Pinpoint the cell where the given text exists, returning its [X, Y] midpoint coordinate. 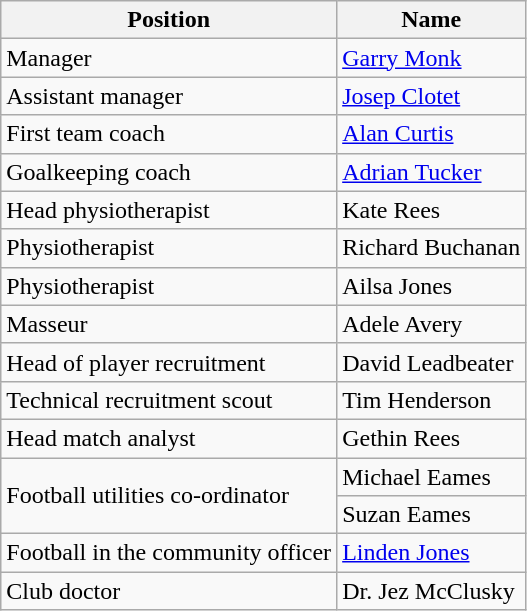
Head match analyst [169, 438]
Football in the community officer [169, 553]
Gethin Rees [432, 438]
Goalkeeping coach [169, 172]
Richard Buchanan [432, 248]
Manager [169, 58]
Kate Rees [432, 210]
Josep Clotet [432, 96]
Garry Monk [432, 58]
Linden Jones [432, 553]
Adele Avery [432, 324]
Club doctor [169, 591]
Michael Eames [432, 477]
Tim Henderson [432, 400]
Suzan Eames [432, 515]
Football utilities co-ordinator [169, 496]
Position [169, 20]
First team coach [169, 134]
David Leadbeater [432, 362]
Ailsa Jones [432, 286]
Assistant manager [169, 96]
Alan Curtis [432, 134]
Dr. Jez McClusky [432, 591]
Head of player recruitment [169, 362]
Masseur [169, 324]
Name [432, 20]
Technical recruitment scout [169, 400]
Adrian Tucker [432, 172]
Head physiotherapist [169, 210]
